Pinpoint the cell where the given text exists, returning its (x, y) midpoint coordinate. 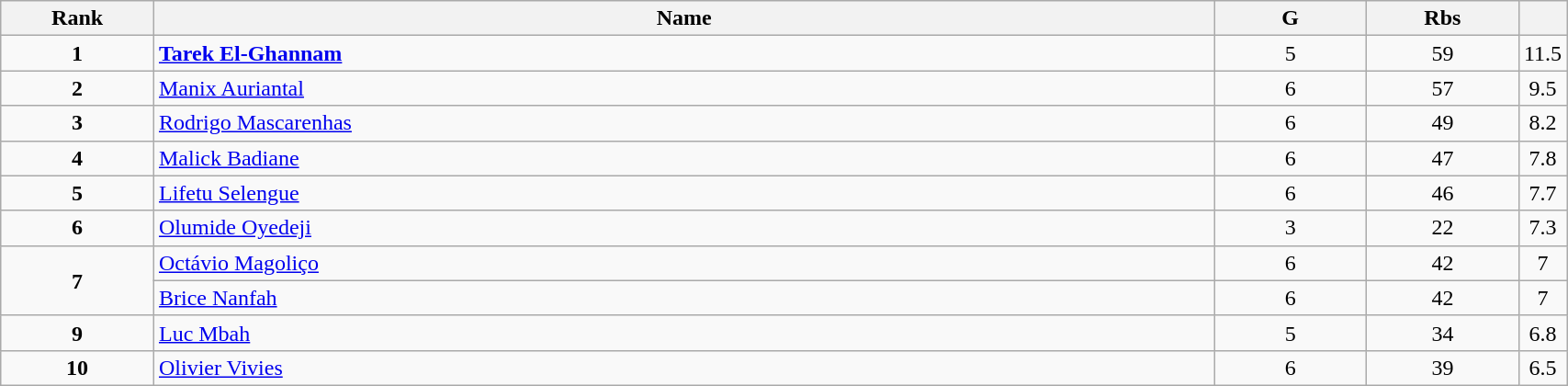
Lifetu Selengue (683, 193)
10 (77, 368)
47 (1442, 158)
Olivier Vivies (683, 368)
8.2 (1542, 123)
6.8 (1542, 333)
49 (1442, 123)
Rodrigo Mascarenhas (683, 123)
Octávio Magoliço (683, 263)
6.5 (1542, 368)
9 (77, 333)
Tarek El-Ghannam (683, 53)
Malick Badiane (683, 158)
1 (77, 53)
7.7 (1542, 193)
57 (1442, 88)
2 (77, 88)
39 (1442, 368)
Luc Mbah (683, 333)
22 (1442, 228)
Olumide Oyedeji (683, 228)
Name (683, 18)
7.3 (1542, 228)
Brice Nanfah (683, 298)
9.5 (1542, 88)
34 (1442, 333)
46 (1442, 193)
Manix Auriantal (683, 88)
59 (1442, 53)
Rank (77, 18)
G (1290, 18)
11.5 (1542, 53)
Rbs (1442, 18)
7.8 (1542, 158)
4 (77, 158)
